Determine the [X, Y] coordinate at the center of the cell enclosing the given text.  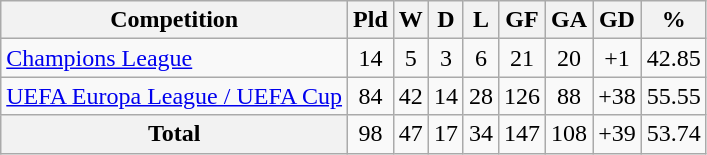
Competition [174, 20]
126 [522, 96]
147 [522, 134]
5 [410, 58]
55.55 [674, 96]
47 [410, 134]
L [480, 20]
+1 [618, 58]
6 [480, 58]
42 [410, 96]
D [446, 20]
34 [480, 134]
84 [371, 96]
UEFA Europa League / UEFA Cup [174, 96]
W [410, 20]
53.74 [674, 134]
% [674, 20]
+38 [618, 96]
Champions League [174, 58]
28 [480, 96]
21 [522, 58]
Total [174, 134]
42.85 [674, 58]
98 [371, 134]
Pld [371, 20]
GA [570, 20]
+39 [618, 134]
20 [570, 58]
3 [446, 58]
GF [522, 20]
88 [570, 96]
GD [618, 20]
17 [446, 134]
108 [570, 134]
